Return (x, y) of the center of cell containing provided text 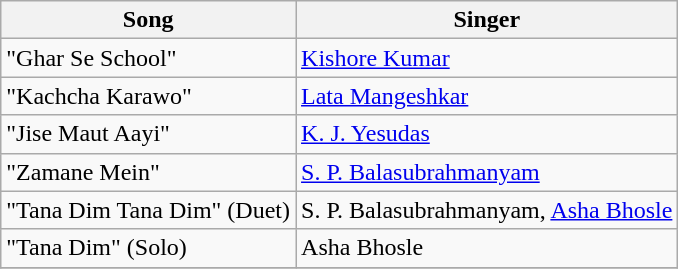
Song (148, 20)
Lata Mangeshkar (487, 96)
K. J. Yesudas (487, 134)
"Ghar Se School" (148, 58)
"Tana Dim" (Solo) (148, 248)
"Jise Maut Aayi" (148, 134)
"Tana Dim Tana Dim" (Duet) (148, 210)
Singer (487, 20)
"Kachcha Karawo" (148, 96)
S. P. Balasubrahmanyam (487, 172)
"Zamane Mein" (148, 172)
Kishore Kumar (487, 58)
Asha Bhosle (487, 248)
S. P. Balasubrahmanyam, Asha Bhosle (487, 210)
